For the text-containing cell, return its midpoint in (x, y) coordinate format. 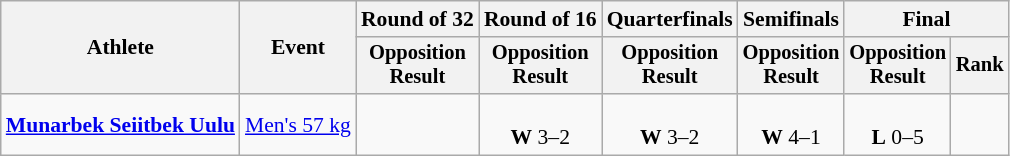
Round of 16 (540, 19)
Event (298, 48)
Semifinals (792, 19)
W 4–1 (792, 124)
Rank (980, 66)
Quarterfinals (670, 19)
Athlete (120, 48)
Munarbek Seiitbek Uulu (120, 124)
Men's 57 kg (298, 124)
Final (926, 19)
Round of 32 (418, 19)
L 0–5 (898, 124)
